Detect which cell encompasses the target text, then output its [x, y] center coordinate. 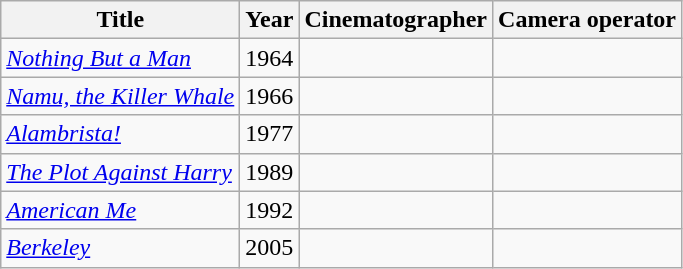
1992 [270, 210]
1977 [270, 134]
Namu, the Killer Whale [120, 96]
Title [120, 20]
Year [270, 20]
2005 [270, 248]
Nothing But a Man [120, 58]
Cinematographer [396, 20]
Camera operator [588, 20]
American Me [120, 210]
1966 [270, 96]
1964 [270, 58]
Alambrista! [120, 134]
The Plot Against Harry [120, 172]
1989 [270, 172]
Berkeley [120, 248]
